Capture the cell that displays the provided text and extract its (x, y) central coordinate. 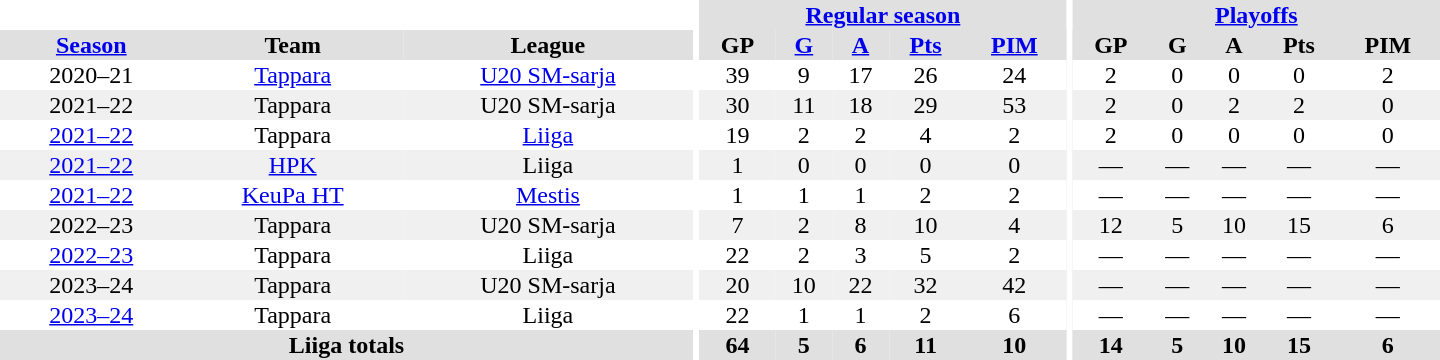
KeuPa HT (293, 195)
39 (737, 75)
Team (293, 45)
30 (737, 105)
8 (860, 225)
53 (1014, 105)
24 (1014, 75)
19 (737, 135)
Season (92, 45)
17 (860, 75)
18 (860, 105)
14 (1111, 345)
20 (737, 285)
HPK (293, 165)
64 (737, 345)
12 (1111, 225)
3 (860, 255)
Regular season (882, 15)
26 (926, 75)
Playoffs (1256, 15)
League (548, 45)
Liiga totals (346, 345)
Mestis (548, 195)
42 (1014, 285)
29 (926, 105)
32 (926, 285)
9 (804, 75)
2020–21 (92, 75)
7 (737, 225)
